Return the (X, Y) coordinate for the center point of the cell that contains the specified text.  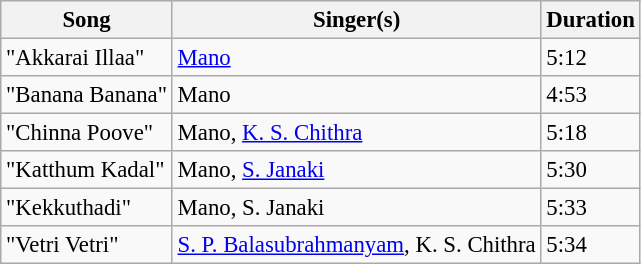
5:34 (590, 245)
"Akkarai Illaa" (87, 58)
5:33 (590, 208)
Singer(s) (356, 20)
5:18 (590, 133)
5:12 (590, 58)
Song (87, 20)
Duration (590, 20)
"Katthum Kadal" (87, 170)
5:30 (590, 170)
Mano, K. S. Chithra (356, 133)
"Banana Banana" (87, 95)
"Kekkuthadi" (87, 208)
"Chinna Poove" (87, 133)
"Vetri Vetri" (87, 245)
S. P. Balasubrahmanyam, K. S. Chithra (356, 245)
4:53 (590, 95)
